Determine the (x, y) coordinate at the center of the cell enclosing the given text.  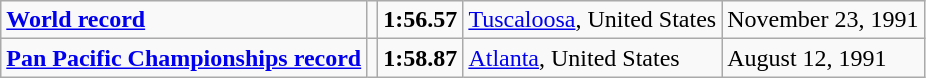
1:56.57 (420, 20)
World record (184, 20)
Pan Pacific Championships record (184, 58)
Atlanta, United States (592, 58)
1:58.87 (420, 58)
Tuscaloosa, United States (592, 20)
November 23, 1991 (823, 20)
August 12, 1991 (823, 58)
